Locate the cell with the specified text and output its [X, Y] center coordinate. 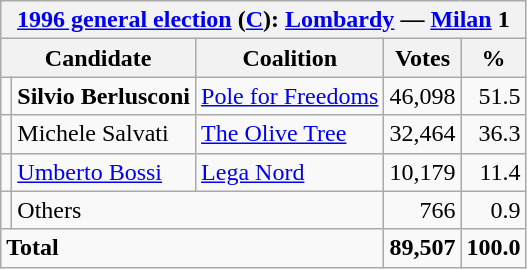
46,098 [422, 96]
766 [422, 210]
Pole for Freedoms [290, 96]
51.5 [494, 96]
Silvio Berlusconi [104, 96]
Umberto Bossi [104, 172]
11.4 [494, 172]
Coalition [290, 58]
89,507 [422, 248]
0.9 [494, 210]
% [494, 58]
Candidate [98, 58]
Lega Nord [290, 172]
32,464 [422, 134]
10,179 [422, 172]
100.0 [494, 248]
1996 general election (C): Lombardy — Milan 1 [264, 20]
Total [192, 248]
36.3 [494, 134]
The Olive Tree [290, 134]
Votes [422, 58]
Michele Salvati [104, 134]
Others [198, 210]
